Scan for the cell matching the given text and deliver its (X, Y) coordinate at center. 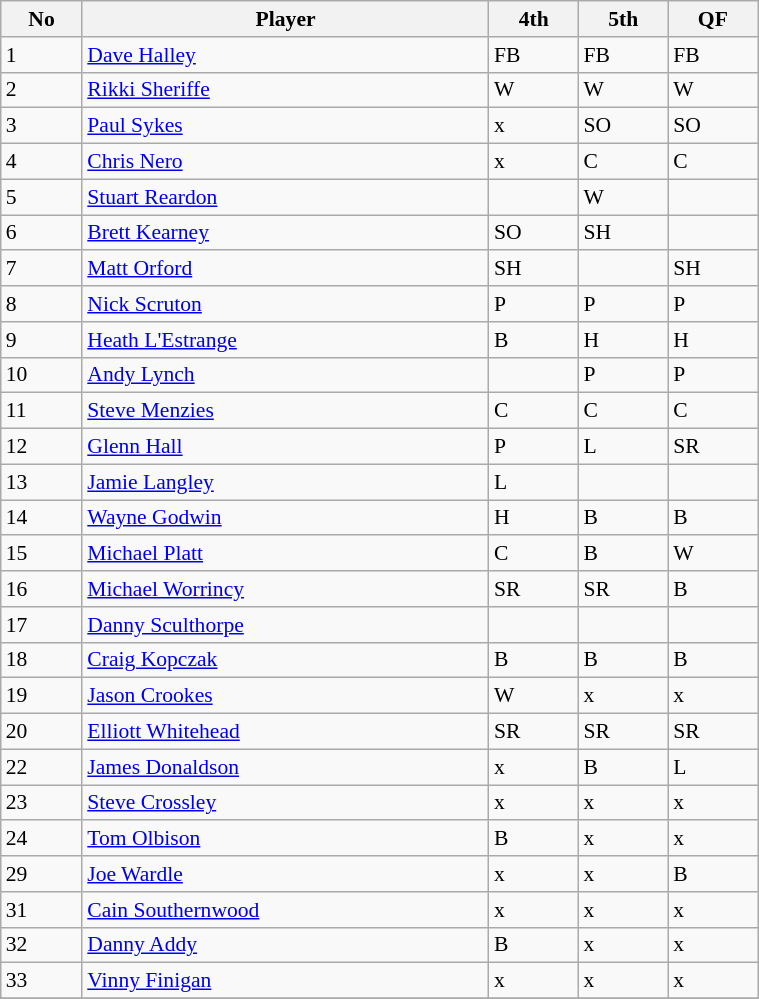
13 (42, 482)
33 (42, 981)
6 (42, 233)
20 (42, 732)
5 (42, 197)
Dave Halley (286, 55)
Stuart Reardon (286, 197)
19 (42, 696)
Danny Sculthorpe (286, 625)
Heath L'Estrange (286, 340)
2 (42, 90)
Elliott Whitehead (286, 732)
Vinny Finigan (286, 981)
8 (42, 304)
29 (42, 874)
23 (42, 803)
4 (42, 162)
1 (42, 55)
15 (42, 554)
17 (42, 625)
Rikki Sheriffe (286, 90)
Craig Kopczak (286, 660)
5th (624, 19)
James Donaldson (286, 767)
7 (42, 269)
Tom Olbison (286, 839)
Steve Crossley (286, 803)
22 (42, 767)
QF (713, 19)
32 (42, 945)
Wayne Godwin (286, 518)
Andy Lynch (286, 375)
Steve Menzies (286, 411)
Joe Wardle (286, 874)
Jamie Langley (286, 482)
14 (42, 518)
18 (42, 660)
Michael Platt (286, 554)
16 (42, 589)
Player (286, 19)
Brett Kearney (286, 233)
Paul Sykes (286, 126)
9 (42, 340)
Jason Crookes (286, 696)
Chris Nero (286, 162)
Glenn Hall (286, 447)
4th (534, 19)
31 (42, 910)
Nick Scruton (286, 304)
12 (42, 447)
10 (42, 375)
Danny Addy (286, 945)
Cain Southernwood (286, 910)
3 (42, 126)
No (42, 19)
Matt Orford (286, 269)
Michael Worrincy (286, 589)
11 (42, 411)
24 (42, 839)
